Search for the cell housing the specified text and yield its [x, y] center coordinate. 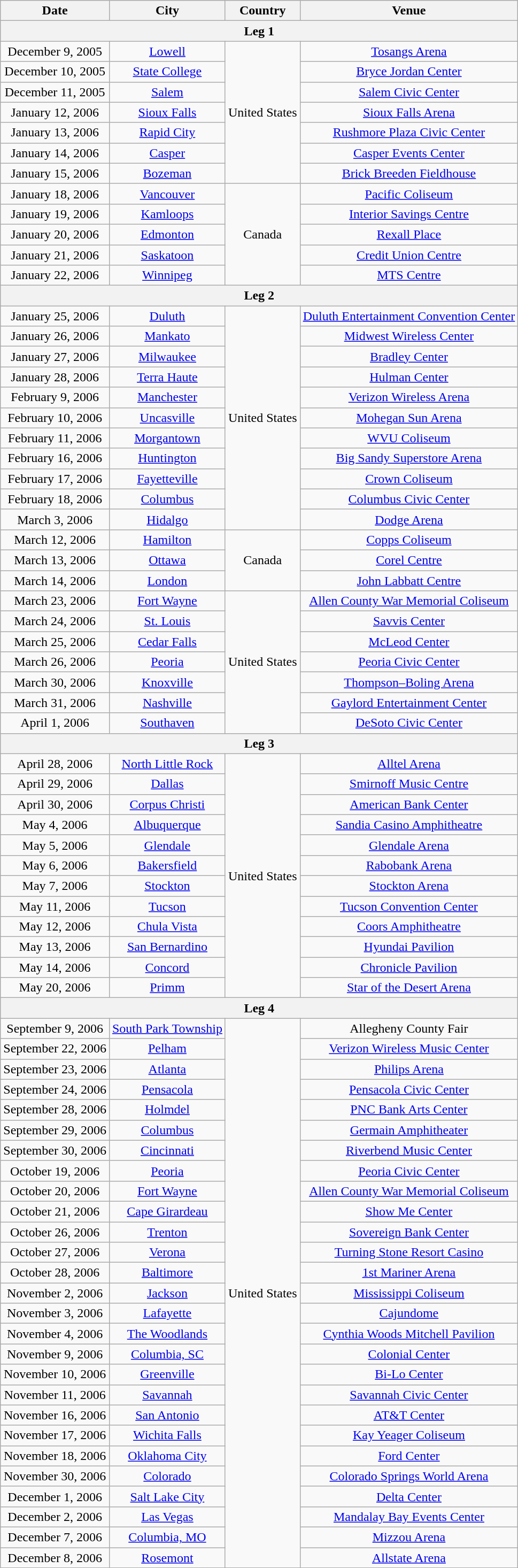
December 7, 2006 [55, 1537]
Edmonton [167, 234]
Saskatoon [167, 255]
Huntington [167, 458]
October 20, 2006 [55, 1191]
Casper [167, 153]
January 26, 2006 [55, 336]
Columbus Civic Center [409, 499]
Big Sandy Superstore Arena [409, 458]
Holmdel [167, 1110]
November 3, 2006 [55, 1313]
Date [55, 11]
Primm [167, 988]
January 18, 2006 [55, 194]
Mohegan Sun Arena [409, 418]
Manchester [167, 397]
Bradley Center [409, 357]
Salt Lake City [167, 1496]
Hulman Center [409, 377]
Trenton [167, 1232]
September 29, 2006 [55, 1130]
January 13, 2006 [55, 133]
Alltel Arena [409, 764]
Show Me Center [409, 1211]
Vancouver [167, 194]
Colorado Springs World Arena [409, 1476]
Uncasville [167, 418]
November 17, 2006 [55, 1435]
Colonial Center [409, 1354]
Ottawa [167, 560]
Mandalay Bay Events Center [409, 1517]
Allstate Arena [409, 1558]
Concord [167, 967]
American Bank Center [409, 804]
Duluth [167, 316]
September 22, 2006 [55, 1049]
Terra Haute [167, 377]
Jackson [167, 1293]
Mankato [167, 336]
February 17, 2006 [55, 479]
PNC Bank Arts Center [409, 1110]
January 25, 2006 [55, 316]
March 25, 2006 [55, 642]
Country [262, 11]
Morgantown [167, 438]
November 30, 2006 [55, 1476]
May 6, 2006 [55, 865]
September 23, 2006 [55, 1069]
Savannah [167, 1395]
Cynthia Woods Mitchell Pavilion [409, 1334]
December 8, 2006 [55, 1558]
Bozeman [167, 173]
November 4, 2006 [55, 1334]
Tucson [167, 906]
Milwaukee [167, 357]
Sioux Falls Arena [409, 112]
Hyundai Pavilion [409, 947]
Interior Savings Centre [409, 214]
November 2, 2006 [55, 1293]
May 20, 2006 [55, 988]
Sandia Casino Amphitheatre [409, 825]
WVU Coliseum [409, 438]
Hamilton [167, 540]
March 12, 2006 [55, 540]
Verona [167, 1252]
October 27, 2006 [55, 1252]
Verizon Wireless Music Center [409, 1049]
Tucson Convention Center [409, 906]
November 11, 2006 [55, 1395]
May 7, 2006 [55, 886]
Rexall Place [409, 234]
Bakersfield [167, 865]
Sovereign Bank Center [409, 1232]
McLeod Center [409, 642]
Rosemont [167, 1558]
October 21, 2006 [55, 1211]
Baltimore [167, 1273]
December 11, 2005 [55, 92]
Albuquerque [167, 825]
Turning Stone Resort Casino [409, 1252]
Hidalgo [167, 519]
San Bernardino [167, 947]
Cape Girardeau [167, 1211]
May 12, 2006 [55, 927]
1st Mariner Arena [409, 1273]
Cedar Falls [167, 642]
October 19, 2006 [55, 1171]
September 9, 2006 [55, 1028]
Knoxville [167, 682]
Mizzou Arena [409, 1537]
Glendale [167, 845]
January 20, 2006 [55, 234]
January 22, 2006 [55, 275]
January 19, 2006 [55, 214]
Kamloops [167, 214]
Rabobank Arena [409, 865]
Ford Center [409, 1456]
South Park Township [167, 1028]
AT&T Center [409, 1415]
Salem [167, 92]
Delta Center [409, 1496]
Lowell [167, 51]
Chronicle Pavilion [409, 967]
Leg 3 [259, 743]
Lafayette [167, 1313]
Kay Yeager Coliseum [409, 1435]
Leg 1 [259, 31]
Rapid City [167, 133]
May 14, 2006 [55, 967]
Pensacola [167, 1089]
May 4, 2006 [55, 825]
Tosangs Arena [409, 51]
Glendale Arena [409, 845]
Coors Amphitheatre [409, 927]
Rushmore Plaza Civic Center [409, 133]
Wichita Falls [167, 1435]
Casper Events Center [409, 153]
Crown Coliseum [409, 479]
December 1, 2006 [55, 1496]
Dodge Arena [409, 519]
Bryce Jordan Center [409, 72]
February 9, 2006 [55, 397]
Thompson–Boling Arena [409, 682]
December 2, 2006 [55, 1517]
Philips Arena [409, 1069]
April 1, 2006 [55, 723]
October 26, 2006 [55, 1232]
Verizon Wireless Arena [409, 397]
San Antonio [167, 1415]
February 11, 2006 [55, 438]
Star of the Desert Arena [409, 988]
Midwest Wireless Center [409, 336]
Southaven [167, 723]
Sioux Falls [167, 112]
November 9, 2006 [55, 1354]
September 30, 2006 [55, 1150]
Winnipeg [167, 275]
February 18, 2006 [55, 499]
Greenville [167, 1374]
Pensacola Civic Center [409, 1089]
Mississippi Coliseum [409, 1293]
Allegheny County Fair [409, 1028]
The Woodlands [167, 1334]
May 13, 2006 [55, 947]
March 14, 2006 [55, 580]
January 15, 2006 [55, 173]
Dallas [167, 784]
Smirnoff Music Centre [409, 784]
Riverbend Music Center [409, 1150]
March 13, 2006 [55, 560]
Atlanta [167, 1069]
London [167, 580]
Pacific Coliseum [409, 194]
March 26, 2006 [55, 662]
Cincinnati [167, 1150]
John Labbatt Centre [409, 580]
January 14, 2006 [55, 153]
May 11, 2006 [55, 906]
January 27, 2006 [55, 357]
Colorado [167, 1476]
March 30, 2006 [55, 682]
Savvis Center [409, 621]
November 10, 2006 [55, 1374]
Corpus Christi [167, 804]
November 16, 2006 [55, 1415]
November 18, 2006 [55, 1456]
Fayetteville [167, 479]
Pelham [167, 1049]
Duluth Entertainment Convention Center [409, 316]
St. Louis [167, 621]
Las Vegas [167, 1517]
March 31, 2006 [55, 703]
Nashville [167, 703]
January 12, 2006 [55, 112]
Copps Coliseum [409, 540]
Stockton [167, 886]
North Little Rock [167, 764]
Gaylord Entertainment Center [409, 703]
DeSoto Civic Center [409, 723]
February 16, 2006 [55, 458]
September 24, 2006 [55, 1089]
Stockton Arena [409, 886]
Salem Civic Center [409, 92]
Savannah Civic Center [409, 1395]
State College [167, 72]
April 29, 2006 [55, 784]
April 30, 2006 [55, 804]
January 28, 2006 [55, 377]
March 24, 2006 [55, 621]
Oklahoma City [167, 1456]
January 21, 2006 [55, 255]
Venue [409, 11]
February 10, 2006 [55, 418]
Cajundome [409, 1313]
March 23, 2006 [55, 601]
May 5, 2006 [55, 845]
October 28, 2006 [55, 1273]
Columbia, MO [167, 1537]
Leg 2 [259, 296]
Credit Union Centre [409, 255]
City [167, 11]
Brick Breeden Fieldhouse [409, 173]
December 9, 2005 [55, 51]
Chula Vista [167, 927]
Columbia, SC [167, 1354]
Corel Centre [409, 560]
September 28, 2006 [55, 1110]
March 3, 2006 [55, 519]
MTS Centre [409, 275]
April 28, 2006 [55, 764]
Bi-Lo Center [409, 1374]
Germain Amphitheater [409, 1130]
Leg 4 [259, 1008]
December 10, 2005 [55, 72]
